For the text-containing cell, return its midpoint in [x, y] coordinate format. 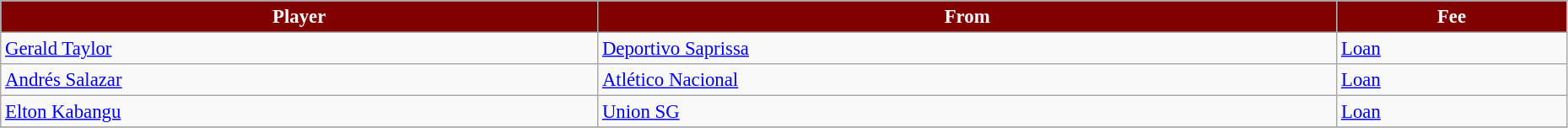
Union SG [967, 112]
From [967, 17]
Player [299, 17]
Atlético Nacional [967, 80]
Fee [1452, 17]
Elton Kabangu [299, 112]
Andrés Salazar [299, 80]
Deportivo Saprissa [967, 49]
Gerald Taylor [299, 49]
